Scan for the cell matching the given text and deliver its (X, Y) coordinate at center. 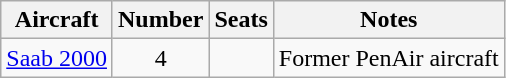
Number (160, 20)
Notes (388, 20)
Former PenAir aircraft (388, 58)
4 (160, 58)
Aircraft (57, 20)
Seats (241, 20)
Saab 2000 (57, 58)
